Identify which cell holds the provided text, then report its [X, Y] central coordinate. 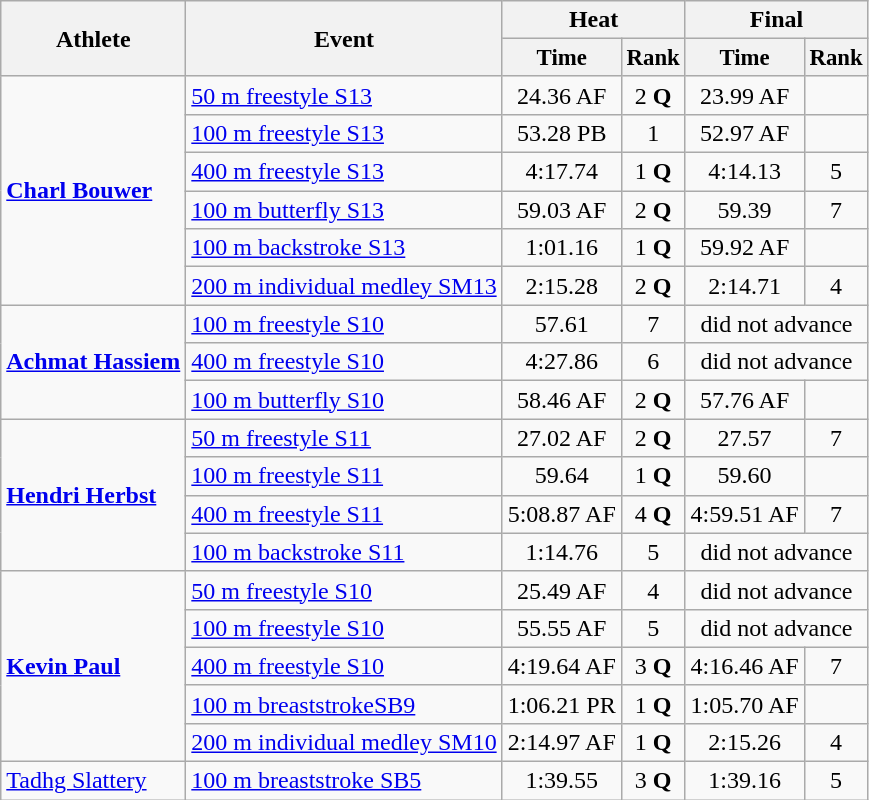
27.57 [744, 438]
4:16.46 AF [744, 666]
4 Q [653, 514]
24.36 AF [562, 95]
50 m freestyle S10 [344, 590]
Athlete [94, 39]
400 m freestyle S11 [344, 514]
58.46 AF [562, 400]
2:14.71 [744, 286]
4:59.51 AF [744, 514]
59.60 [744, 476]
59.92 AF [744, 248]
Tadhg Slattery [94, 781]
59.64 [562, 476]
Heat [594, 20]
59.39 [744, 210]
100 m butterfly S13 [344, 210]
6 [653, 362]
4:17.74 [562, 172]
1 [653, 133]
Final [776, 20]
4:27.86 [562, 362]
23.99 AF [744, 95]
1:01.16 [562, 248]
2:14.97 AF [562, 742]
55.55 AF [562, 628]
1:39.16 [744, 781]
2:15.28 [562, 286]
100 m breaststrokeSB9 [344, 704]
100 m freestyle S11 [344, 476]
Event [344, 39]
200 m individual medley SM10 [344, 742]
52.97 AF [744, 133]
4:14.13 [744, 172]
1:06.21 PR [562, 704]
1:05.70 AF [744, 704]
59.03 AF [562, 210]
27.02 AF [562, 438]
4:19.64 AF [562, 666]
100 m backstroke S13 [344, 248]
50 m freestyle S13 [344, 95]
100 m breaststroke SB5 [344, 781]
Hendri Herbst [94, 495]
57.61 [562, 324]
400 m freestyle S13 [344, 172]
100 m freestyle S13 [344, 133]
100 m butterfly S10 [344, 400]
1:14.76 [562, 552]
Kevin Paul [94, 666]
2:15.26 [744, 742]
53.28 PB [562, 133]
100 m backstroke S11 [344, 552]
200 m individual medley SM13 [344, 286]
Achmat Hassiem [94, 362]
1:39.55 [562, 781]
50 m freestyle S11 [344, 438]
25.49 AF [562, 590]
Charl Bouwer [94, 190]
5:08.87 AF [562, 514]
57.76 AF [744, 400]
